Extract the [X, Y] coordinate from the center of the cell holding the provided text.  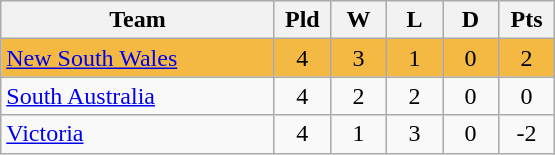
L [414, 20]
Team [138, 20]
D [470, 20]
-2 [527, 134]
New South Wales [138, 58]
South Australia [138, 96]
Victoria [138, 134]
Pts [527, 20]
Pld [302, 20]
W [358, 20]
